Scan for the cell matching the given text and deliver its [X, Y] coordinate at center. 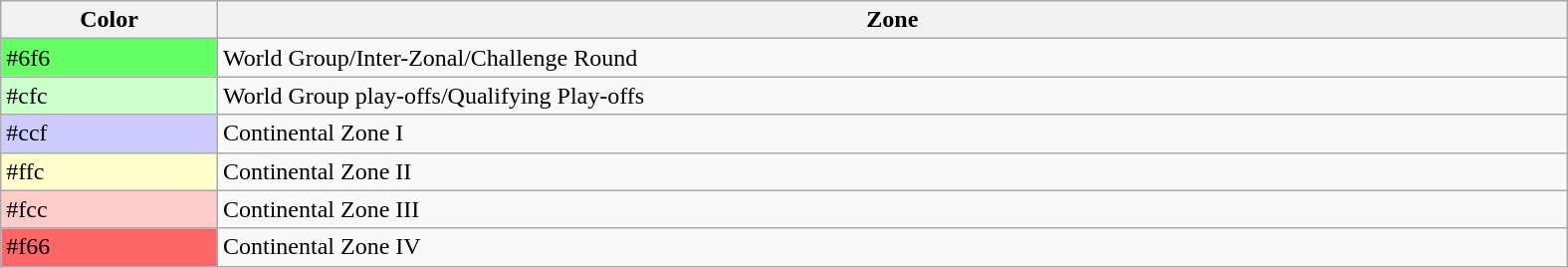
Continental Zone IV [892, 247]
#cfc [110, 96]
World Group play-offs/Qualifying Play-offs [892, 96]
#ccf [110, 134]
Zone [892, 20]
#6f6 [110, 58]
#ffc [110, 171]
#fcc [110, 209]
Continental Zone II [892, 171]
World Group/Inter-Zonal/Challenge Round [892, 58]
Continental Zone III [892, 209]
Color [110, 20]
Continental Zone I [892, 134]
#f66 [110, 247]
